Detect which cell encompasses the target text, then output its (x, y) center coordinate. 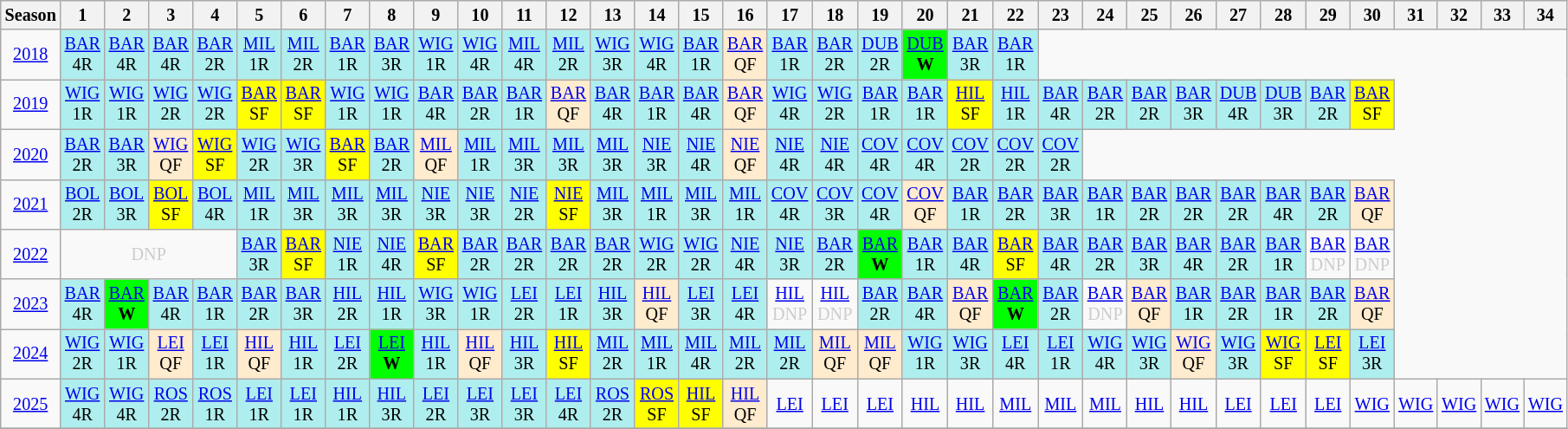
LEIW (391, 354)
10 (480, 16)
20 (925, 16)
22 (1016, 16)
3 (171, 16)
23 (1061, 16)
NIESF (568, 205)
21 (971, 16)
30 (1371, 16)
BOLSF (171, 205)
Season (31, 16)
18 (835, 16)
11 (525, 16)
29 (1328, 16)
ROSSF (656, 404)
HIL2R (348, 304)
COV3R (835, 205)
16 (745, 16)
27 (1238, 16)
ROS1R (215, 404)
1 (83, 16)
5 (260, 16)
NIE1R (348, 255)
17 (790, 16)
2020 (31, 154)
BOL3R (126, 205)
4 (215, 16)
8 (391, 16)
COVQF (925, 205)
LEISF (1328, 354)
13 (613, 16)
DUBW (925, 55)
2019 (31, 105)
33 (1502, 16)
7 (348, 16)
2023 (31, 304)
2022 (31, 255)
2024 (31, 354)
DNP (149, 255)
25 (1150, 16)
24 (1105, 16)
DUB3R (1283, 105)
12 (568, 16)
28 (1283, 16)
2 (126, 16)
15 (701, 16)
NIE2R (525, 205)
32 (1459, 16)
NIEQF (745, 154)
31 (1416, 16)
9 (436, 16)
34 (1545, 16)
BOL4R (215, 205)
19 (880, 16)
2021 (31, 205)
6 (303, 16)
BOL2R (83, 205)
14 (656, 16)
LEIQF (171, 354)
26 (1193, 16)
DUB2R (880, 55)
2018 (31, 55)
DUB4R (1238, 105)
2025 (31, 404)
